Provide the [X, Y] coordinate of the cell's center where the given text is located.  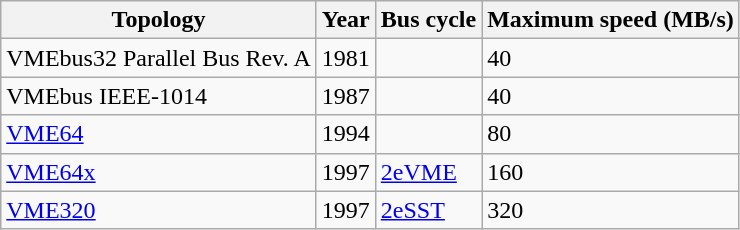
VMEbus IEEE-1014 [158, 96]
VME320 [158, 210]
Bus cycle [428, 20]
1981 [346, 58]
2eSST [428, 210]
1987 [346, 96]
Year [346, 20]
Topology [158, 20]
160 [611, 172]
80 [611, 134]
VMEbus32 Parallel Bus Rev. A [158, 58]
Maximum speed (MB/s) [611, 20]
320 [611, 210]
2eVME [428, 172]
1994 [346, 134]
VME64x [158, 172]
VME64 [158, 134]
